Detect which cell encompasses the target text, then output its [x, y] center coordinate. 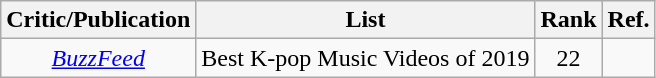
Best K-pop Music Videos of 2019 [366, 58]
List [366, 20]
22 [568, 58]
Ref. [628, 20]
Rank [568, 20]
BuzzFeed [98, 58]
Critic/Publication [98, 20]
